Identify which cell holds the provided text, then report its [X, Y] central coordinate. 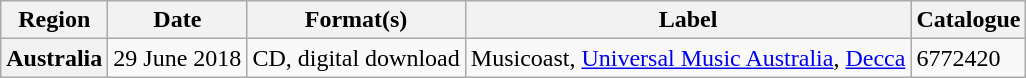
Date [178, 20]
6772420 [968, 58]
Musicoast, Universal Music Australia, Decca [688, 58]
Format(s) [356, 20]
Region [54, 20]
29 June 2018 [178, 58]
Australia [54, 58]
Catalogue [968, 20]
CD, digital download [356, 58]
Label [688, 20]
